From the cell containing the given text, extract its center point as (x, y) coordinate. 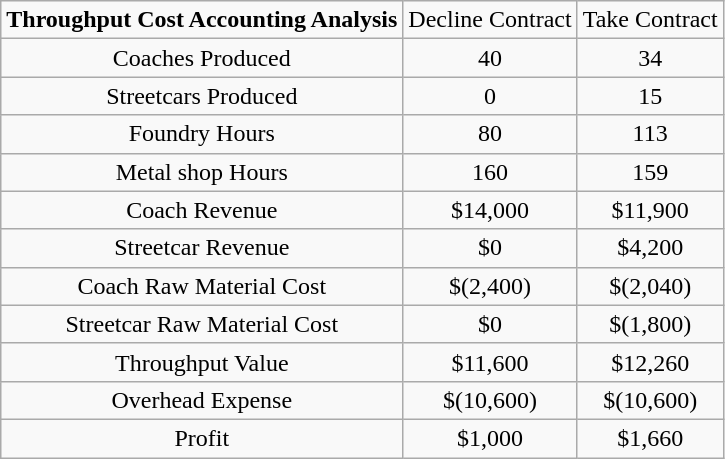
$4,200 (650, 248)
$11,900 (650, 210)
Metal shop Hours (202, 172)
Coaches Produced (202, 58)
Streetcar Revenue (202, 248)
80 (490, 134)
Coach Revenue (202, 210)
$14,000 (490, 210)
$1,000 (490, 438)
Coach Raw Material Cost (202, 286)
160 (490, 172)
15 (650, 96)
113 (650, 134)
Overhead Expense (202, 400)
Throughput Cost Accounting Analysis (202, 20)
159 (650, 172)
40 (490, 58)
$(2,400) (490, 286)
$12,260 (650, 362)
$(1,800) (650, 324)
Throughput Value (202, 362)
Decline Contract (490, 20)
Streetcars Produced (202, 96)
Foundry Hours (202, 134)
Profit (202, 438)
Take Contract (650, 20)
$(2,040) (650, 286)
0 (490, 96)
$11,600 (490, 362)
34 (650, 58)
Streetcar Raw Material Cost (202, 324)
$1,660 (650, 438)
